Output the (X, Y) coordinate of the center of the cell containing the given text.  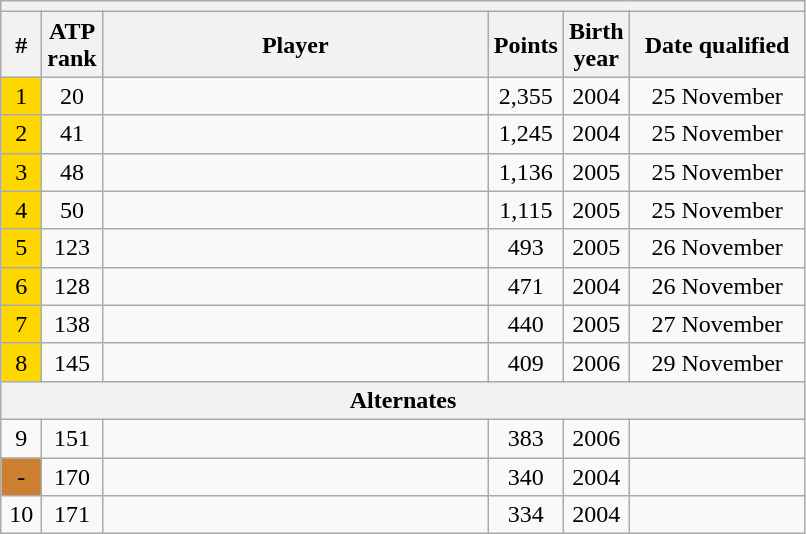
1,136 (526, 172)
409 (526, 362)
1,245 (526, 134)
383 (526, 438)
471 (526, 286)
151 (72, 438)
9 (22, 438)
334 (526, 515)
123 (72, 248)
128 (72, 286)
Points (526, 44)
2 (22, 134)
2,355 (526, 96)
3 (22, 172)
5 (22, 248)
27 November (717, 324)
340 (526, 477)
41 (72, 134)
20 (72, 96)
48 (72, 172)
50 (72, 210)
# (22, 44)
493 (526, 248)
8 (22, 362)
10 (22, 515)
ATP rank (72, 44)
145 (72, 362)
138 (72, 324)
1,115 (526, 210)
Birth year (596, 44)
29 November (717, 362)
4 (22, 210)
Player (295, 44)
Alternates (403, 400)
7 (22, 324)
440 (526, 324)
- (22, 477)
170 (72, 477)
Date qualified (717, 44)
6 (22, 286)
1 (22, 96)
171 (72, 515)
